Output the (x, y) coordinate of the center of the cell containing the given text.  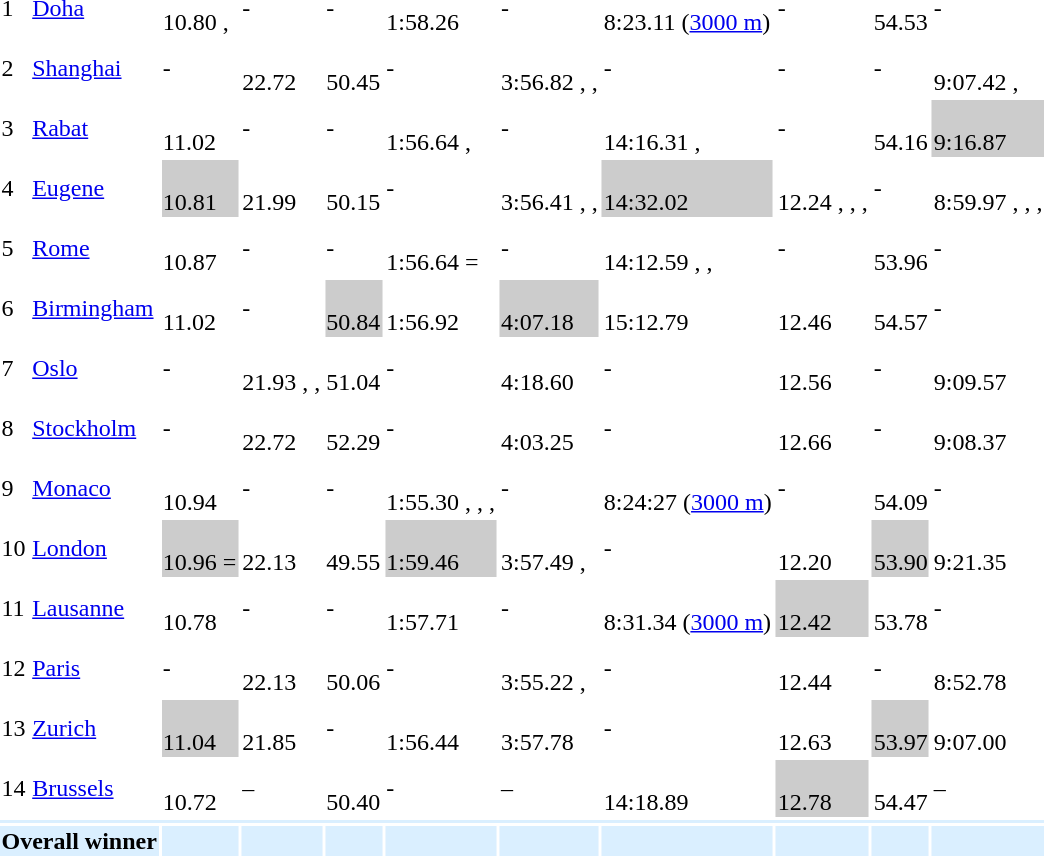
1:59.46 (441, 548)
12.56 (822, 368)
2 (14, 68)
10.96 = (200, 548)
52.29 (354, 428)
3 (14, 128)
53.97 (900, 728)
Overall winner (79, 841)
14:12.59 , , (688, 248)
12.78 (822, 788)
14:16.31 , (688, 128)
Monaco (95, 488)
12.20 (822, 548)
10.81 (200, 188)
51.04 (354, 368)
3:57.49 , (550, 548)
12.24 , , , (822, 188)
5 (14, 248)
Brussels (95, 788)
9:21.35 (988, 548)
21.93 , , (282, 368)
13 (14, 728)
8 (14, 428)
1:56.64 , (441, 128)
15:12.79 (688, 308)
11.04 (200, 728)
11 (14, 608)
1:56.92 (441, 308)
54.57 (900, 308)
50.84 (354, 308)
54.47 (900, 788)
54.16 (900, 128)
1:56.64 = (441, 248)
3:56.41 , , (550, 188)
3:55.22 , (550, 668)
8:24:27 (3000 m) (688, 488)
8:59.97 , , , (988, 188)
9:08.37 (988, 428)
12.42 (822, 608)
12.44 (822, 668)
Birmingham (95, 308)
Rabat (95, 128)
3:56.82 , , (550, 68)
53.78 (900, 608)
4:18.60 (550, 368)
50.45 (354, 68)
Rome (95, 248)
9 (14, 488)
10.72 (200, 788)
9:16.87 (988, 128)
53.96 (900, 248)
1:56.44 (441, 728)
3:57.78 (550, 728)
Zurich (95, 728)
9:07.00 (988, 728)
12.63 (822, 728)
Lausanne (95, 608)
12 (14, 668)
50.40 (354, 788)
10.94 (200, 488)
London (95, 548)
54.09 (900, 488)
12.46 (822, 308)
6 (14, 308)
8:31.34 (3000 m) (688, 608)
50.15 (354, 188)
Eugene (95, 188)
14:18.89 (688, 788)
12.66 (822, 428)
Paris (95, 668)
50.06 (354, 668)
10.78 (200, 608)
Stockholm (95, 428)
14:32.02 (688, 188)
10 (14, 548)
Shanghai (95, 68)
10.87 (200, 248)
1:57.71 (441, 608)
9:09.57 (988, 368)
4 (14, 188)
21.99 (282, 188)
Oslo (95, 368)
9:07.42 , (988, 68)
49.55 (354, 548)
1:55.30 , , , (441, 488)
14 (14, 788)
4:07.18 (550, 308)
7 (14, 368)
4:03.25 (550, 428)
53.90 (900, 548)
8:52.78 (988, 668)
21.85 (282, 728)
